Extract the [X, Y] coordinate from the center of the cell holding the provided text.  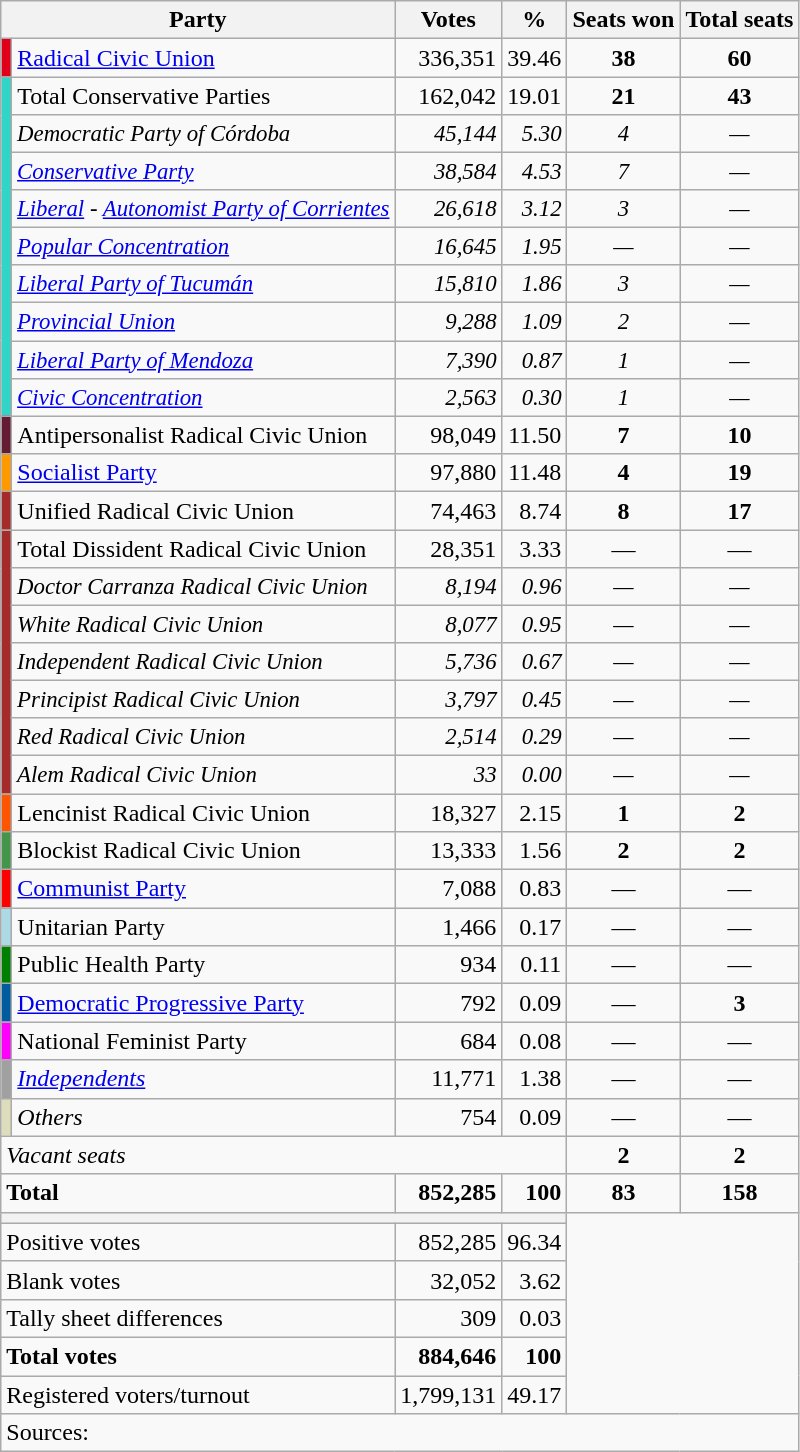
49.17 [534, 1395]
8.74 [534, 511]
754 [448, 1117]
28,351 [448, 549]
Blockist Radical Civic Union [204, 851]
Total votes [198, 1356]
162,042 [448, 96]
Communist Party [204, 889]
8 [624, 511]
Total seats [740, 20]
Independents [204, 1079]
Positive votes [198, 1242]
19 [740, 473]
684 [448, 1041]
% [534, 20]
Blank votes [198, 1280]
Democratic Party of Córdoba [204, 134]
Red Radical Civic Union [204, 737]
1.09 [534, 322]
Independent Radical Civic Union [204, 662]
Alem Radical Civic Union [204, 775]
1.86 [534, 284]
309 [448, 1318]
0.29 [534, 737]
15,810 [448, 284]
10 [740, 435]
Registered voters/turnout [198, 1395]
8,077 [448, 625]
0.11 [534, 965]
0.30 [534, 397]
Sources: [400, 1433]
0.96 [534, 587]
Seats won [624, 20]
4.53 [534, 172]
74,463 [448, 511]
0.03 [534, 1318]
0.45 [534, 700]
3.62 [534, 1280]
1.56 [534, 851]
0.83 [534, 889]
0.95 [534, 625]
Principist Radical Civic Union [204, 700]
11.50 [534, 435]
884,646 [448, 1356]
1.95 [534, 247]
96.34 [534, 1242]
Total [198, 1193]
Liberal Party of Tucumán [204, 284]
45,144 [448, 134]
8,194 [448, 587]
0.67 [534, 662]
Tally sheet differences [198, 1318]
Provincial Union [204, 322]
16,645 [448, 247]
0.08 [534, 1041]
18,327 [448, 813]
19.01 [534, 96]
158 [740, 1193]
Democratic Progressive Party [204, 1003]
39.46 [534, 58]
0.00 [534, 775]
3.12 [534, 209]
3,797 [448, 700]
Socialist Party [204, 473]
336,351 [448, 58]
Lencinist Radical Civic Union [204, 813]
38 [624, 58]
Radical Civic Union [204, 58]
Liberal - Autonomist Party of Corrientes [204, 209]
Civic Concentration [204, 397]
2,563 [448, 397]
0.87 [534, 359]
32,052 [448, 1280]
11.48 [534, 473]
792 [448, 1003]
Unitarian Party [204, 927]
1.38 [534, 1079]
17 [740, 511]
Others [204, 1117]
Conservative Party [204, 172]
Antipersonalist Radical Civic Union [204, 435]
0.17 [534, 927]
White Radical Civic Union [204, 625]
Liberal Party of Mendoza [204, 359]
43 [740, 96]
5.30 [534, 134]
1,466 [448, 927]
33 [448, 775]
21 [624, 96]
Popular Concentration [204, 247]
5,736 [448, 662]
9,288 [448, 322]
1,799,131 [448, 1395]
38,584 [448, 172]
Unified Radical Civic Union [204, 511]
3.33 [534, 549]
934 [448, 965]
13,333 [448, 851]
Total Dissident Radical Civic Union [204, 549]
2,514 [448, 737]
Vacant seats [284, 1155]
60 [740, 58]
Doctor Carranza Radical Civic Union [204, 587]
7,390 [448, 359]
Public Health Party [204, 965]
Total Conservative Parties [204, 96]
2.15 [534, 813]
7,088 [448, 889]
98,049 [448, 435]
National Feminist Party [204, 1041]
97,880 [448, 473]
Votes [448, 20]
83 [624, 1193]
Party [198, 20]
26,618 [448, 209]
11,771 [448, 1079]
